Locate the cell with the specified text and output its [x, y] center coordinate. 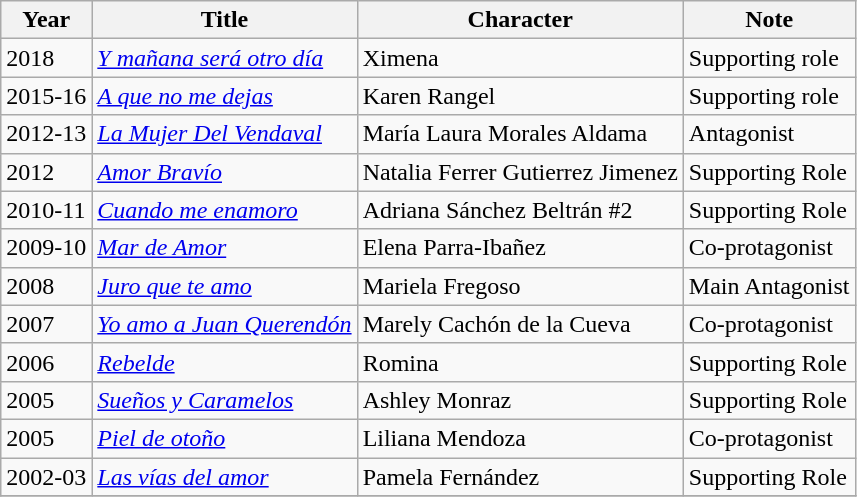
Ximena [520, 58]
Mariela Fregoso [520, 286]
2012 [46, 172]
Liliana Mendoza [520, 438]
La Mujer Del Vendaval [224, 134]
Romina [520, 362]
Karen Rangel [520, 96]
Title [224, 20]
Y mañana será otro día [224, 58]
Note [769, 20]
2012-13 [46, 134]
Piel de otoño [224, 438]
A que no me dejas [224, 96]
Natalia Ferrer Gutierrez Jimenez [520, 172]
Las vías del amor [224, 477]
Sueños y Caramelos [224, 400]
Adriana Sánchez Beltrán #2 [520, 210]
Pamela Fernández [520, 477]
Cuando me enamoro [224, 210]
Mar de Amor [224, 248]
2015-16 [46, 96]
Juro que te amo [224, 286]
Amor Bravío [224, 172]
Year [46, 20]
2009-10 [46, 248]
Marely Cachón de la Cueva [520, 324]
Rebelde [224, 362]
2007 [46, 324]
Ashley Monraz [520, 400]
Yo amo a Juan Querendón [224, 324]
2008 [46, 286]
2010-11 [46, 210]
Antagonist [769, 134]
Elena Parra-Ibañez [520, 248]
2002-03 [46, 477]
2006 [46, 362]
Main Antagonist [769, 286]
2018 [46, 58]
Character [520, 20]
María Laura Morales Aldama [520, 134]
